Extract the (X, Y) coordinate from the center of the cell holding the provided text.  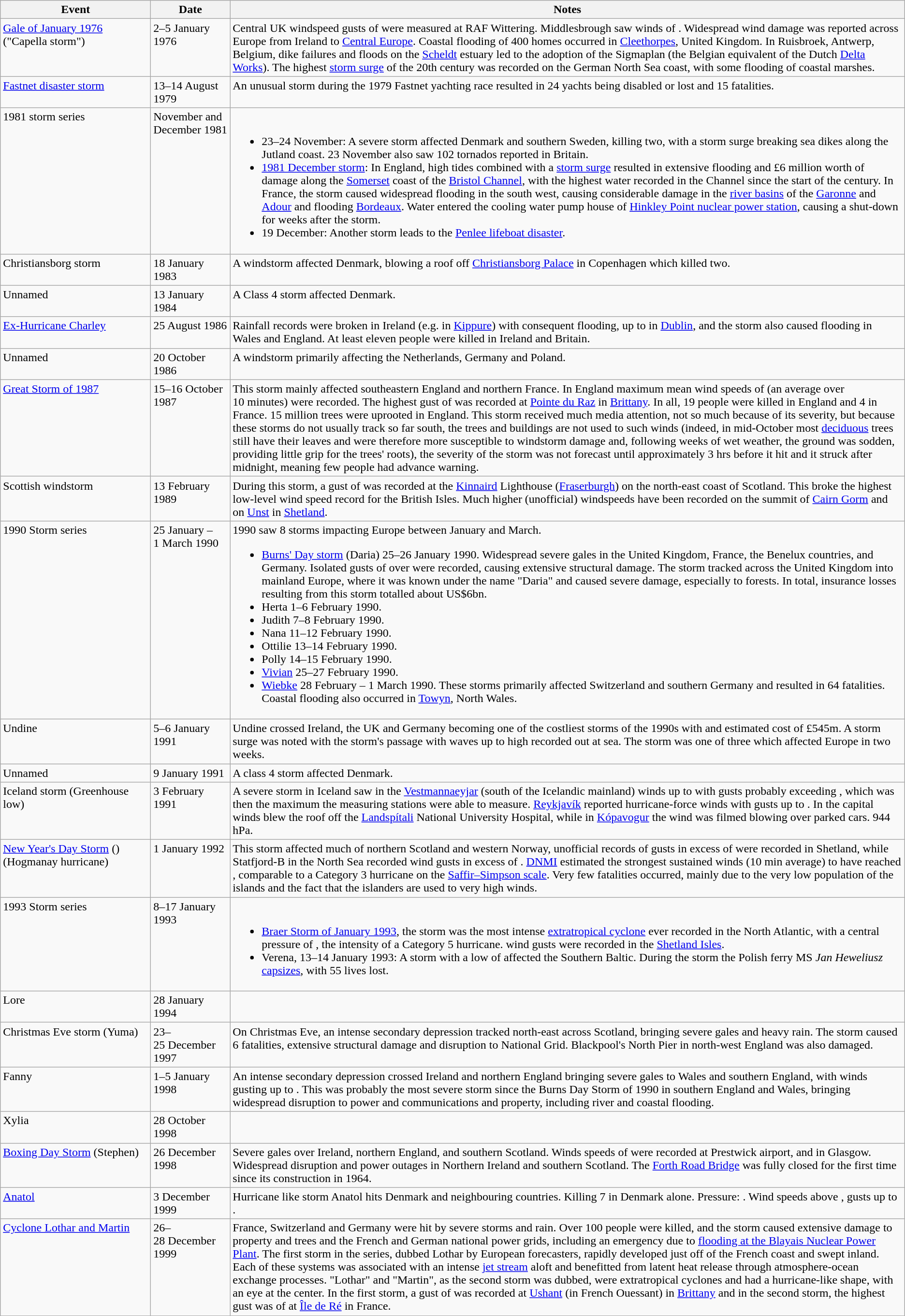
Iceland storm (Greenhouse low) (75, 811)
Scottish windstorm (75, 498)
28 January 1994 (190, 1007)
An unusual storm during the 1979 Fastnet yachting race resulted in 24 yachts being disabled or lost and 15 fatalities. (568, 92)
9 January 1991 (190, 773)
15–16 October 1987 (190, 428)
5–6 January 1991 (190, 741)
Great Storm of 1987 (75, 428)
Hurricane like storm Anatol hits Denmark and neighbouring countries. Killing 7 in Denmark alone. Pressure: . Wind speeds above , gusts up to . (568, 1203)
Christmas Eve storm (Yuma) (75, 1045)
November and December 1981 (190, 181)
A Class 4 storm affected Denmark. (568, 301)
13 January 1984 (190, 301)
A windstorm primarily affecting the Netherlands, Germany and Poland. (568, 364)
Fastnet disaster storm (75, 92)
3 February 1991 (190, 811)
Xylia (75, 1127)
13–14 August 1979 (190, 92)
A windstorm affected Denmark, blowing a roof off Christiansborg Palace in Copenhagen which killed two. (568, 270)
25 August 1986 (190, 333)
Notes (568, 10)
New Year's Day Storm () (Hogmanay hurricane) (75, 868)
Fanny (75, 1089)
1981 storm series (75, 181)
Cyclone Lothar and Martin (75, 1267)
26 December 1998 (190, 1165)
Gale of January 1976 ("Capella storm") (75, 47)
Boxing Day Storm (Stephen) (75, 1165)
Anatol (75, 1203)
2–5 January 1976 (190, 47)
A class 4 storm affected Denmark. (568, 773)
20 October 1986 (190, 364)
Date (190, 10)
23–25 December 1997 (190, 1045)
28 October 1998 (190, 1127)
Christiansborg storm (75, 270)
26–28 December 1999 (190, 1267)
Event (75, 10)
1 January 1992 (190, 868)
3 December 1999 (190, 1203)
Lore (75, 1007)
1993 Storm series (75, 944)
Ex-Hurricane Charley (75, 333)
Undine (75, 741)
1990 Storm series (75, 620)
1–5 January 1998 (190, 1089)
18 January 1983 (190, 270)
25 January – 1 March 1990 (190, 620)
13 February 1989 (190, 498)
8–17 January 1993 (190, 944)
